Find where the given text appears and provide that cell's center as [x, y] coordinate. 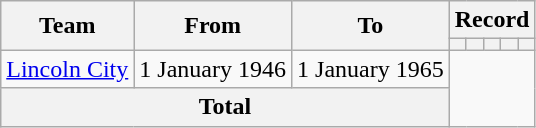
Total [225, 107]
To [371, 26]
1 January 1946 [213, 69]
Record [492, 20]
Team [68, 26]
From [213, 26]
1 January 1965 [371, 69]
Lincoln City [68, 69]
